Find where the given text appears and provide that cell's center as [X, Y] coordinate. 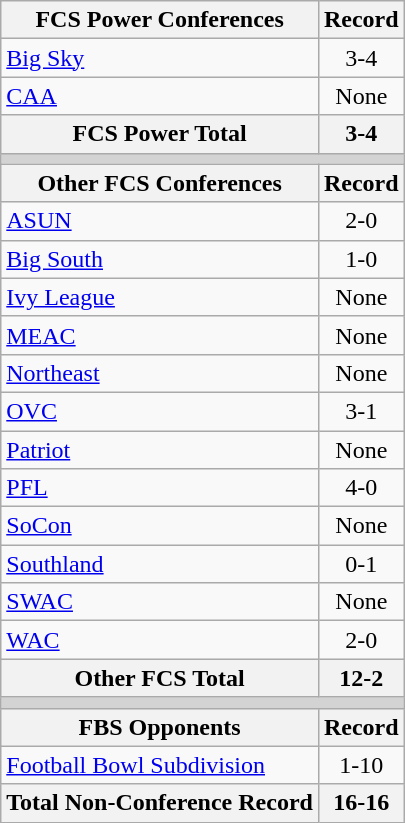
WAC [160, 640]
16-16 [361, 803]
Big Sky [160, 58]
Other FCS Conferences [160, 183]
FCS Power Total [160, 134]
CAA [160, 96]
FBS Opponents [160, 727]
FCS Power Conferences [160, 20]
Other FCS Total [160, 678]
Big South [160, 259]
0-1 [361, 564]
12-2 [361, 678]
1-10 [361, 765]
Patriot [160, 449]
Ivy League [160, 297]
Total Non-Conference Record [160, 803]
SoCon [160, 526]
4-0 [361, 488]
PFL [160, 488]
ASUN [160, 221]
Football Bowl Subdivision [160, 765]
3-1 [361, 411]
Southland [160, 564]
MEAC [160, 335]
1-0 [361, 259]
OVC [160, 411]
SWAC [160, 602]
Northeast [160, 373]
